Capture the cell that displays the provided text and extract its [X, Y] central coordinate. 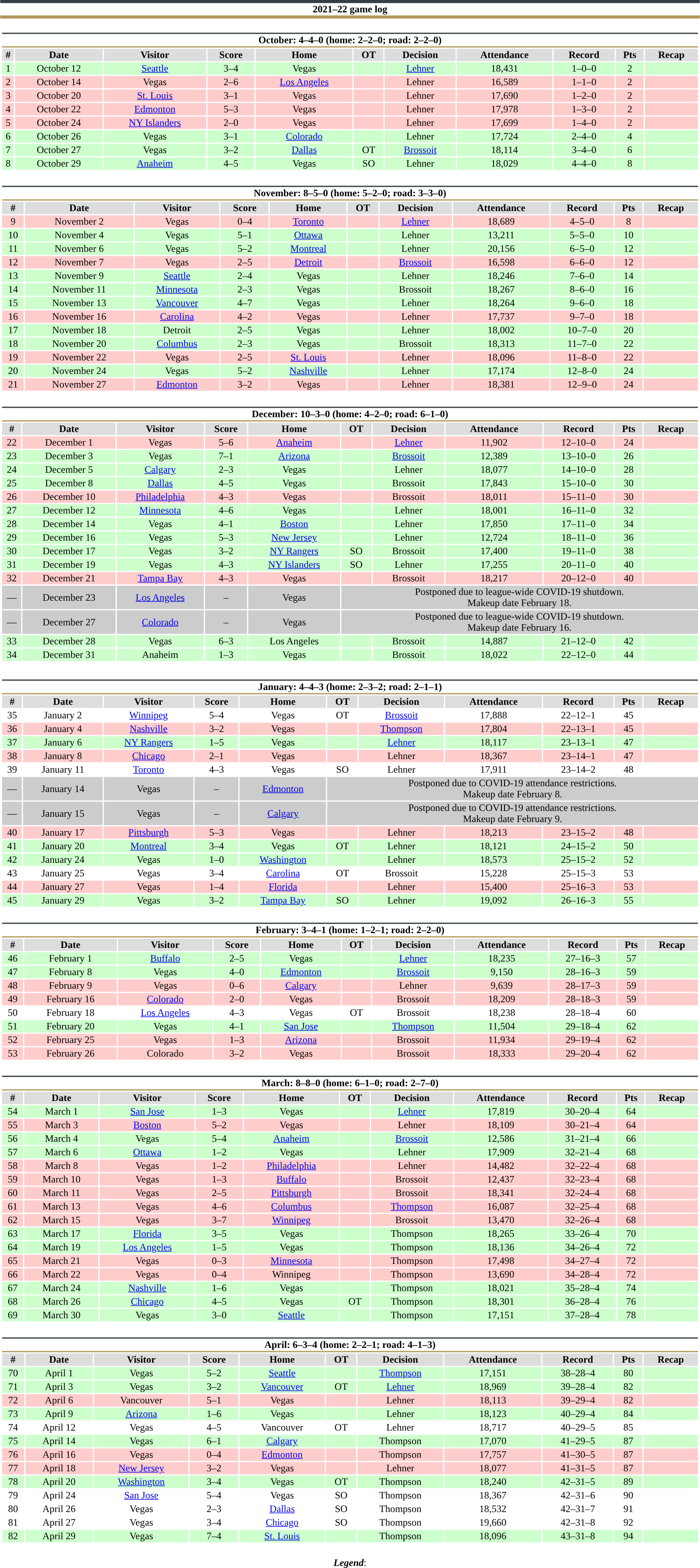
18,002 [501, 330]
18,313 [501, 344]
November 16 [79, 316]
18,431 [504, 69]
81 [13, 1523]
18,573 [494, 859]
March 19 [61, 1247]
1–4 [216, 887]
58 [12, 1166]
March 10 [61, 1180]
18,969 [493, 1387]
January 11 [63, 770]
1–2–0 [584, 96]
April 26 [59, 1509]
March 17 [61, 1234]
4–2 [245, 316]
17,070 [493, 1441]
April 12 [59, 1427]
42–31–7 [577, 1509]
27 [12, 511]
March 22 [61, 1274]
18,341 [501, 1193]
89 [628, 1482]
15–11–0 [579, 497]
December 23 [69, 597]
November 2 [79, 222]
18,109 [501, 1125]
30–21–4 [582, 1125]
16,589 [504, 82]
18,301 [501, 1301]
31 [12, 565]
14,887 [494, 641]
61 [12, 1207]
1–1–0 [584, 82]
2021–22 game log [350, 9]
35 [12, 715]
17,498 [501, 1261]
7 [8, 150]
April 24 [59, 1496]
18,246 [501, 276]
12–8–0 [582, 371]
23–14–2 [578, 770]
19,660 [493, 1523]
April 20 [59, 1482]
19 [13, 358]
69 [12, 1315]
January 4 [63, 729]
Postponed due to league-wide COVID-19 shutdown.Makeup date February 16. [519, 622]
9–6–0 [582, 303]
20,156 [501, 249]
March 8 [61, 1166]
March 26 [61, 1301]
March 4 [61, 1138]
12,437 [501, 1180]
3–5 [219, 1234]
77 [13, 1468]
56 [12, 1138]
12–9–0 [582, 385]
11–7–0 [582, 344]
46 [12, 958]
41–31–5 [577, 1468]
18,114 [504, 150]
25 [12, 483]
90 [628, 1496]
January 27 [63, 887]
18,022 [494, 655]
12,586 [501, 1138]
13–10–0 [579, 456]
51 [12, 1027]
9–7–0 [582, 316]
4–4–0 [584, 163]
April 16 [59, 1454]
4–0 [236, 972]
December 12 [69, 511]
April: 6–3–4 (home: 2–2–1; road: 4–1–3) [350, 1345]
December 1 [69, 442]
October 12 [59, 69]
34–27–4 [582, 1261]
3–0 [219, 1315]
26–16–3 [578, 901]
13,470 [501, 1220]
March 3 [61, 1125]
33 [12, 641]
February 20 [71, 1027]
18,011 [494, 497]
Postponed due to league-wide COVID-19 shutdown.Makeup date February 18. [519, 597]
April 1 [59, 1373]
25–15–3 [578, 873]
January 2 [63, 715]
18,238 [502, 1013]
0–6 [236, 985]
April 27 [59, 1523]
22–13–1 [578, 729]
9,150 [502, 972]
4–5–0 [582, 222]
March 21 [61, 1261]
February: 3–4–1 (home: 1–2–1; road: 2–2–0) [350, 930]
December 27 [69, 622]
18–11–0 [579, 538]
3–4–0 [584, 150]
23 [12, 456]
35–28–4 [582, 1288]
February 18 [71, 1013]
7–1 [226, 456]
18,333 [502, 1054]
23–13–1 [578, 743]
17,850 [494, 524]
17,911 [494, 770]
1 [8, 69]
17 [13, 330]
17,724 [504, 136]
18,121 [494, 846]
November: 8–5–0 (home: 5–2–0; road: 3–3–0) [350, 193]
18,240 [493, 1482]
18,689 [501, 222]
22–12–0 [579, 655]
March 11 [61, 1193]
29–18–4 [583, 1027]
23–15–2 [578, 832]
18,001 [494, 511]
December 14 [69, 524]
18,267 [501, 289]
5–5–0 [582, 235]
January 15 [63, 813]
20–12–0 [579, 578]
December: 10–3–0 (home: 4–2–0; road: 6–1–0) [350, 414]
85 [628, 1427]
March 13 [61, 1207]
6–5–0 [582, 249]
March: 8–8–0 (home: 6–1–0; road: 2–7–0) [350, 1083]
October 14 [59, 82]
December 8 [69, 483]
84 [628, 1414]
12,389 [494, 456]
40–29–5 [577, 1427]
37 [12, 743]
6–3 [226, 641]
8–6–0 [582, 289]
November 22 [79, 358]
17,888 [494, 715]
November 27 [79, 385]
November 4 [79, 235]
February 1 [71, 958]
18,213 [494, 832]
February 8 [71, 972]
November 9 [79, 276]
Postponed due to COVID-19 attendance restrictions.Makeup date February 8. [512, 788]
17,909 [501, 1152]
15,228 [494, 873]
2–6 [231, 82]
17,804 [494, 729]
November 24 [79, 371]
49 [12, 999]
27–16–3 [583, 958]
14,482 [501, 1166]
92 [628, 1523]
6–1 [214, 1441]
17,174 [501, 371]
February 26 [71, 1054]
29–19–4 [583, 1040]
16,598 [501, 262]
22–12–1 [578, 715]
5–6 [226, 442]
13,211 [501, 235]
19–11–0 [579, 551]
14–10–0 [579, 469]
December 28 [69, 641]
65 [12, 1261]
11–8–0 [582, 358]
18,029 [504, 163]
January 29 [63, 901]
2–4 [245, 276]
18,021 [501, 1288]
January 8 [63, 756]
21–12–0 [579, 641]
79 [13, 1496]
18,532 [493, 1509]
28–17–3 [583, 985]
October 26 [59, 136]
25–16–3 [578, 887]
7–6–0 [582, 276]
9 [13, 222]
75 [13, 1441]
December 17 [69, 551]
March 24 [61, 1288]
32–23–4 [582, 1180]
24–15–2 [578, 846]
January 24 [63, 859]
December 10 [69, 497]
39–28–4 [577, 1387]
January 17 [63, 832]
91 [628, 1509]
17,400 [494, 551]
42–31–6 [577, 1496]
17,690 [504, 96]
April 9 [59, 1414]
20–11–0 [579, 565]
18,113 [493, 1400]
2–4–0 [584, 136]
32–24–4 [582, 1193]
November 18 [79, 330]
18,209 [502, 999]
November 7 [79, 262]
41–29–5 [577, 1441]
17,737 [501, 316]
15–10–0 [579, 483]
18,217 [494, 578]
17,978 [504, 109]
3–7 [219, 1220]
3 [8, 96]
38–28–4 [577, 1373]
December 5 [69, 469]
December 21 [69, 578]
13 [13, 276]
41 [12, 846]
4–7 [245, 303]
29 [12, 538]
1–0–0 [584, 69]
March 6 [61, 1152]
21 [13, 385]
18,235 [502, 958]
11,934 [502, 1040]
17,843 [494, 483]
73 [13, 1414]
67 [12, 1288]
32–26–4 [582, 1220]
40–29–4 [577, 1414]
7–4 [214, 1536]
November 13 [79, 303]
March 15 [61, 1220]
18,136 [501, 1247]
18,123 [493, 1414]
17,819 [501, 1111]
1–4–0 [584, 123]
28–18–3 [583, 999]
37–28–4 [582, 1315]
28–16–3 [583, 972]
December 19 [69, 565]
Postponed due to COVID-19 attendance restrictions.Makeup date February 9. [512, 813]
9,639 [502, 985]
11 [13, 249]
January: 4–4–3 (home: 2–3–2; road: 2–1–1) [350, 687]
December 16 [69, 538]
October 27 [59, 150]
15 [13, 303]
January 20 [63, 846]
March 30 [61, 1315]
71 [13, 1387]
25–15–2 [578, 859]
18,265 [501, 1234]
17,699 [504, 123]
0–3 [219, 1261]
36–28–4 [582, 1301]
17,757 [493, 1454]
28–18–4 [583, 1013]
October 24 [59, 123]
December 3 [69, 456]
1–0 [216, 859]
43–31–8 [577, 1536]
November 20 [79, 344]
18,717 [493, 1427]
39 [12, 770]
October 29 [59, 163]
February 9 [71, 985]
October: 4–4–0 (home: 2–2–0; road: 2–2–0) [350, 40]
10–7–0 [582, 330]
11,504 [502, 1027]
18,264 [501, 303]
63 [12, 1234]
42–31–5 [577, 1482]
January 14 [63, 788]
11,902 [494, 442]
34–26–4 [582, 1247]
19,092 [494, 901]
1–3–0 [584, 109]
January 6 [63, 743]
2–1 [216, 756]
5 [8, 123]
18,117 [494, 743]
23–14–1 [578, 756]
18,381 [501, 385]
32–25–4 [582, 1207]
42–31–8 [577, 1523]
13,690 [501, 1274]
29–20–4 [583, 1054]
17,255 [494, 565]
33–26–4 [582, 1234]
39–29–4 [577, 1400]
6–6–0 [582, 262]
31–21–4 [582, 1138]
17–11–0 [579, 524]
October 20 [59, 96]
October 22 [59, 109]
April 29 [59, 1536]
32–21–4 [582, 1152]
November 6 [79, 249]
January 25 [63, 873]
March 1 [61, 1111]
February 25 [71, 1040]
April 14 [59, 1441]
December 31 [69, 655]
12,724 [494, 538]
32–22–4 [582, 1166]
16–11–0 [579, 511]
94 [628, 1536]
41–30–5 [577, 1454]
April 18 [59, 1468]
16,087 [501, 1207]
54 [12, 1111]
February 16 [71, 999]
12–10–0 [579, 442]
April 6 [59, 1400]
43 [12, 873]
15,400 [494, 887]
34–28–4 [582, 1274]
April 3 [59, 1387]
November 11 [79, 289]
30–20–4 [582, 1111]
